Pinpoint the cell where the given text exists, returning its [x, y] midpoint coordinate. 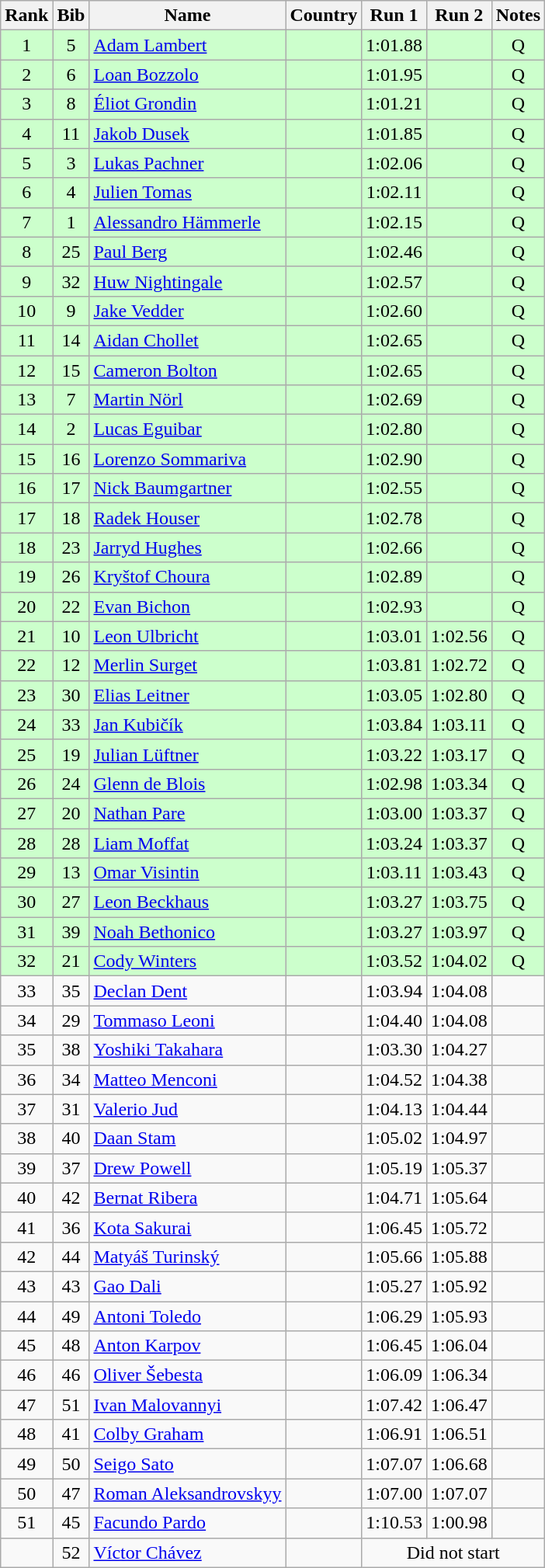
1:05.37 [459, 1168]
Leon Beckhaus [188, 902]
1:04.71 [394, 1198]
Nick Baumgartner [188, 488]
1:04.02 [459, 961]
1:02.89 [394, 577]
1:05.92 [459, 1286]
1:07.00 [394, 1493]
Matyáš Turinský [188, 1257]
Kota Sakurai [188, 1227]
1:02.78 [394, 518]
Notes [518, 16]
1:01.88 [394, 45]
Anton Karpov [188, 1346]
Cody Winters [188, 961]
52 [71, 1552]
Liam Moffat [188, 843]
Bib [71, 16]
Jarryd Hughes [188, 548]
Elias Leitner [188, 695]
Did not start [453, 1552]
Country [324, 16]
1:03.00 [394, 813]
Oliver Šebesta [188, 1375]
Run 1 [394, 16]
1:06.47 [459, 1405]
1:02.57 [394, 281]
1:02.60 [394, 311]
1:06.09 [394, 1375]
1:04.13 [394, 1109]
Noah Bethonico [188, 932]
Jakob Dusek [188, 134]
1:04.97 [459, 1139]
1:02.66 [394, 548]
1:02.72 [459, 666]
Kryštof Choura [188, 577]
Gao Dali [188, 1286]
1:04.38 [459, 1080]
1:05.93 [459, 1316]
1:05.19 [394, 1168]
Cameron Bolton [188, 370]
1:03.97 [459, 932]
1:02.98 [394, 784]
Daan Stam [188, 1139]
1:03.94 [394, 991]
Paul Berg [188, 252]
1:04.40 [394, 1020]
Adam Lambert [188, 45]
1:03.52 [394, 961]
1:04.44 [459, 1109]
Bernat Ribera [188, 1198]
1:02.46 [394, 252]
1:06.04 [459, 1346]
Colby Graham [188, 1434]
Drew Powell [188, 1168]
Name [188, 16]
1:03.34 [459, 784]
Lorenzo Sommariva [188, 459]
1:03.81 [394, 666]
1:02.90 [394, 459]
1:03.30 [394, 1050]
Jake Vedder [188, 311]
Radek Houser [188, 518]
Ivan Malovannyi [188, 1405]
1:02.93 [394, 607]
1:01.95 [394, 75]
1:01.85 [394, 134]
1:02.69 [394, 400]
Éliot Grondin [188, 104]
1:05.72 [459, 1227]
1:02.55 [394, 488]
Roman Aleksandrovskyy [188, 1493]
Loan Bozzolo [188, 75]
1:05.66 [394, 1257]
1:02.06 [394, 163]
1:03.17 [459, 754]
1:05.64 [459, 1198]
Evan Bichon [188, 607]
Merlin Surget [188, 666]
Julien Tomas [188, 193]
Huw Nightingale [188, 281]
1:06.51 [459, 1434]
Seigo Sato [188, 1464]
1:06.91 [394, 1434]
1:06.29 [394, 1316]
1:03.22 [394, 754]
Nathan Pare [188, 813]
Jan Kubičík [188, 725]
Lukas Pachner [188, 163]
Declan Dent [188, 991]
1:03.84 [394, 725]
1:03.75 [459, 902]
Aidan Chollet [188, 340]
1:03.43 [459, 873]
Martin Nörl [188, 400]
1:07.42 [394, 1405]
Tommaso Leoni [188, 1020]
Glenn de Blois [188, 784]
1:03.01 [394, 636]
Antoni Toledo [188, 1316]
Yoshiki Takahara [188, 1050]
Víctor Chávez [188, 1552]
1:02.11 [394, 193]
1:04.52 [394, 1080]
1:01.21 [394, 104]
Leon Ulbricht [188, 636]
Lucas Eguibar [188, 429]
1:05.88 [459, 1257]
1:02.15 [394, 222]
1:04.27 [459, 1050]
Alessandro Hämmerle [188, 222]
1:05.27 [394, 1286]
1:03.05 [394, 695]
1:05.02 [394, 1139]
Run 2 [459, 16]
Rank [26, 16]
1:06.68 [459, 1464]
Julian Lüftner [188, 754]
1:06.34 [459, 1375]
Matteo Menconi [188, 1080]
1:02.56 [459, 636]
Omar Visintin [188, 873]
1:00.98 [459, 1523]
Facundo Pardo [188, 1523]
Valerio Jud [188, 1109]
1:10.53 [394, 1523]
1:03.24 [394, 843]
